Pinpoint the cell where the given text exists, returning its [X, Y] midpoint coordinate. 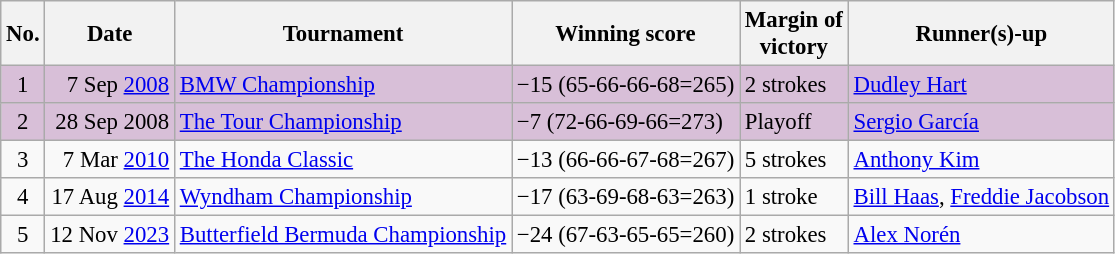
Butterfield Bermuda Championship [342, 235]
1 [23, 85]
1 stroke [794, 197]
4 [23, 197]
5 [23, 235]
3 [23, 160]
The Honda Classic [342, 160]
12 Nov 2023 [110, 235]
2 [23, 122]
−17 (63-69-68-63=263) [626, 197]
Anthony Kim [981, 160]
−13 (66-66-67-68=267) [626, 160]
Margin ofvictory [794, 34]
Bill Haas, Freddie Jacobson [981, 197]
−15 (65-66-66-68=265) [626, 85]
Winning score [626, 34]
Sergio García [981, 122]
Runner(s)-up [981, 34]
17 Aug 2014 [110, 197]
−24 (67-63-65-65=260) [626, 235]
The Tour Championship [342, 122]
28 Sep 2008 [110, 122]
BMW Championship [342, 85]
5 strokes [794, 160]
Alex Norén [981, 235]
Wyndham Championship [342, 197]
No. [23, 34]
Playoff [794, 122]
7 Mar 2010 [110, 160]
Dudley Hart [981, 85]
−7 (72-66-69-66=273) [626, 122]
Date [110, 34]
Tournament [342, 34]
7 Sep 2008 [110, 85]
